Search for the cell housing the specified text and yield its [x, y] center coordinate. 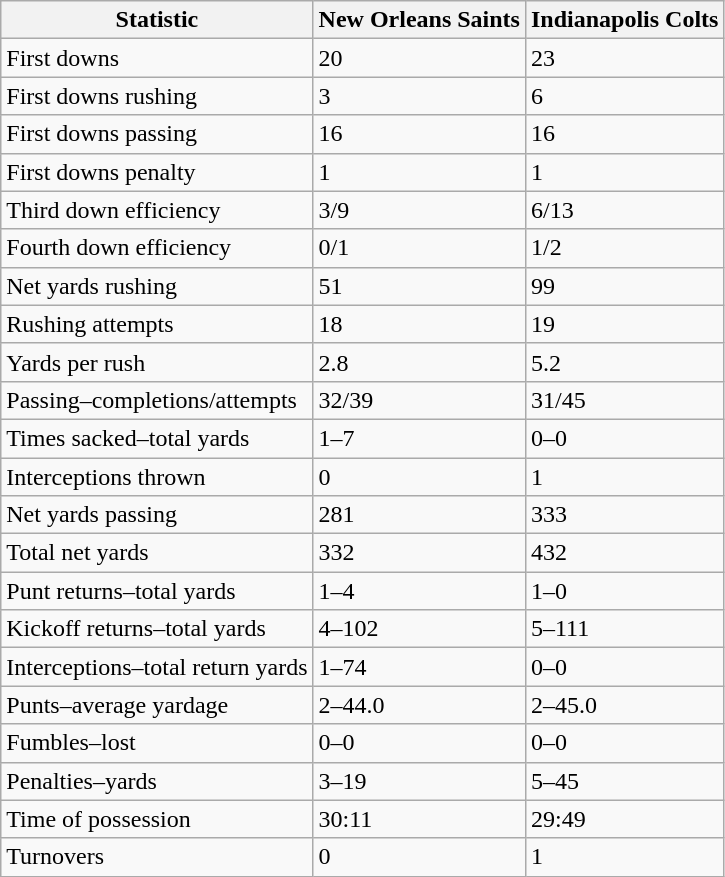
432 [624, 553]
1–7 [419, 438]
Punts–average yardage [157, 705]
332 [419, 553]
Yards per rush [157, 362]
4–102 [419, 629]
Kickoff returns–total yards [157, 629]
Statistic [157, 20]
Passing–completions/attempts [157, 400]
Penalties–yards [157, 781]
Net yards rushing [157, 286]
1–0 [624, 591]
3 [419, 96]
2–44.0 [419, 705]
First downs penalty [157, 172]
First downs [157, 58]
3–19 [419, 781]
20 [419, 58]
Total net yards [157, 553]
1–74 [419, 667]
32/39 [419, 400]
0/1 [419, 248]
5–45 [624, 781]
Rushing attempts [157, 324]
Third down efficiency [157, 210]
2.8 [419, 362]
23 [624, 58]
6/13 [624, 210]
2–45.0 [624, 705]
333 [624, 515]
Interceptions–total return yards [157, 667]
6 [624, 96]
29:49 [624, 819]
30:11 [419, 819]
Indianapolis Colts [624, 20]
1/2 [624, 248]
Time of possession [157, 819]
99 [624, 286]
Net yards passing [157, 515]
3/9 [419, 210]
51 [419, 286]
Fumbles–lost [157, 743]
Interceptions thrown [157, 477]
Punt returns–total yards [157, 591]
5.2 [624, 362]
1–4 [419, 591]
First downs passing [157, 134]
19 [624, 324]
18 [419, 324]
New Orleans Saints [419, 20]
Times sacked–total yards [157, 438]
Fourth down efficiency [157, 248]
5–111 [624, 629]
31/45 [624, 400]
Turnovers [157, 857]
281 [419, 515]
First downs rushing [157, 96]
